Identify which cell holds the provided text, then report its [X, Y] central coordinate. 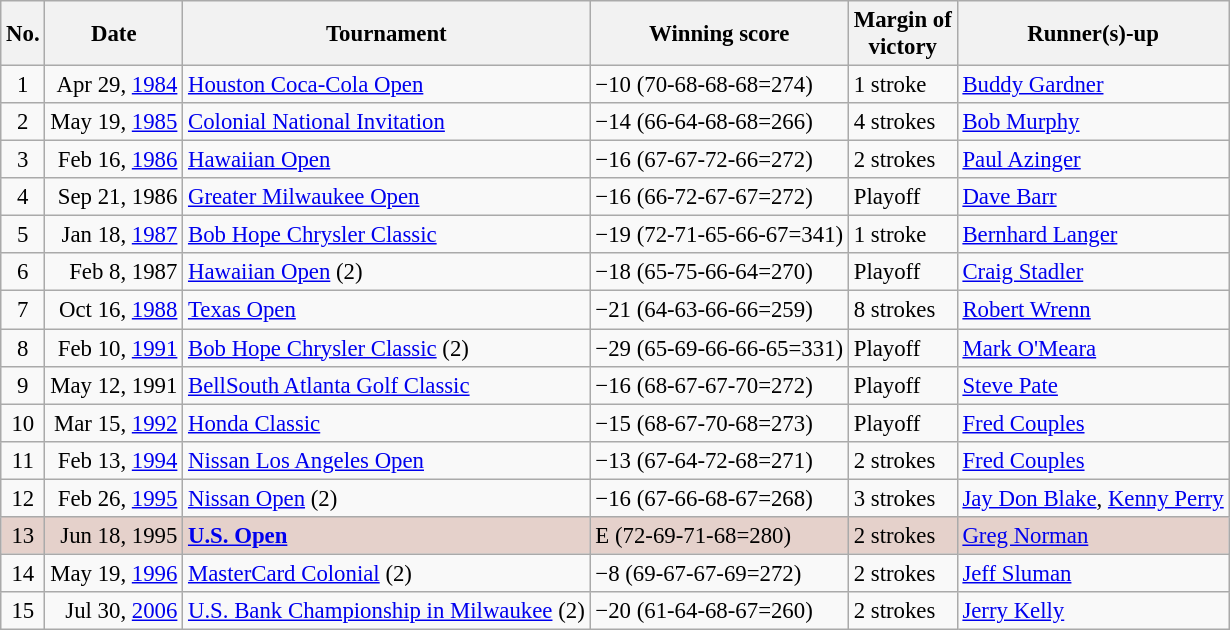
Runner(s)-up [1093, 34]
Bob Murphy [1093, 122]
Craig Stadler [1093, 273]
Colonial National Invitation [386, 122]
Apr 29, 1984 [114, 85]
Bob Hope Chrysler Classic [386, 235]
3 [23, 160]
Hawaiian Open [386, 160]
−8 (69-67-67-69=272) [719, 573]
−13 (67-64-72-68=271) [719, 460]
8 [23, 348]
13 [23, 536]
MasterCard Colonial (2) [386, 573]
Robert Wrenn [1093, 310]
−29 (65-69-66-66-65=331) [719, 348]
1 [23, 85]
Steve Pate [1093, 385]
9 [23, 385]
Sep 21, 1986 [114, 197]
12 [23, 498]
Bernhard Langer [1093, 235]
No. [23, 34]
−16 (66-72-67-67=272) [719, 197]
10 [23, 423]
Honda Classic [386, 423]
Jul 30, 2006 [114, 611]
Greg Norman [1093, 536]
5 [23, 235]
Jun 18, 1995 [114, 536]
−21 (64-63-66-66=259) [719, 310]
Jan 18, 1987 [114, 235]
Greater Milwaukee Open [386, 197]
11 [23, 460]
Feb 13, 1994 [114, 460]
4 strokes [902, 122]
Mar 15, 1992 [114, 423]
Nissan Open (2) [386, 498]
Feb 26, 1995 [114, 498]
3 strokes [902, 498]
−20 (61-64-68-67=260) [719, 611]
−19 (72-71-65-66-67=341) [719, 235]
15 [23, 611]
7 [23, 310]
E (72-69-71-68=280) [719, 536]
U.S. Open [386, 536]
Tournament [386, 34]
Date [114, 34]
Houston Coca-Cola Open [386, 85]
May 12, 1991 [114, 385]
May 19, 1996 [114, 573]
−16 (68-67-67-70=272) [719, 385]
Nissan Los Angeles Open [386, 460]
Feb 8, 1987 [114, 273]
Winning score [719, 34]
Margin ofvictory [902, 34]
Dave Barr [1093, 197]
Texas Open [386, 310]
Mark O'Meara [1093, 348]
Paul Azinger [1093, 160]
Bob Hope Chrysler Classic (2) [386, 348]
Hawaiian Open (2) [386, 273]
−16 (67-67-72-66=272) [719, 160]
14 [23, 573]
Jay Don Blake, Kenny Perry [1093, 498]
2 [23, 122]
−16 (67-66-68-67=268) [719, 498]
Oct 16, 1988 [114, 310]
Feb 10, 1991 [114, 348]
May 19, 1985 [114, 122]
Jerry Kelly [1093, 611]
8 strokes [902, 310]
4 [23, 197]
−15 (68-67-70-68=273) [719, 423]
−18 (65-75-66-64=270) [719, 273]
−14 (66-64-68-68=266) [719, 122]
Feb 16, 1986 [114, 160]
Buddy Gardner [1093, 85]
Jeff Sluman [1093, 573]
−10 (70-68-68-68=274) [719, 85]
BellSouth Atlanta Golf Classic [386, 385]
U.S. Bank Championship in Milwaukee (2) [386, 611]
6 [23, 273]
